Output the [X, Y] coordinate of the center of the cell containing the given text.  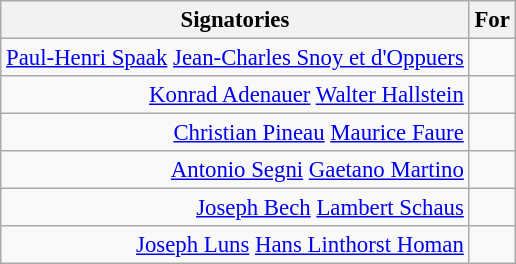
Paul-Henri Spaak Jean-Charles Snoy et d'Oppuers [235, 58]
Joseph Luns Hans Linthorst Homan [235, 245]
Joseph Bech Lambert Schaus [235, 208]
For [492, 20]
Christian Pineau Maurice Faure [235, 133]
Konrad Adenauer Walter Hallstein [235, 95]
Signatories [235, 20]
Antonio Segni Gaetano Martino [235, 170]
